Locate the cell with the specified text and output its [X, Y] center coordinate. 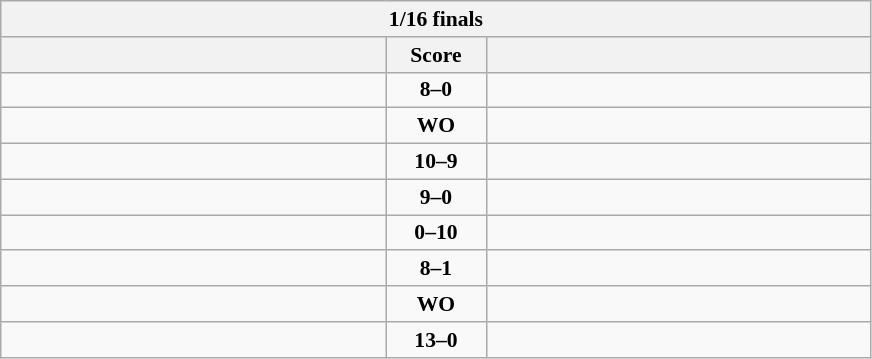
10–9 [436, 162]
9–0 [436, 197]
Score [436, 55]
0–10 [436, 233]
8–1 [436, 269]
8–0 [436, 90]
13–0 [436, 340]
1/16 finals [436, 19]
